Extract the [X, Y] coordinate from the center of the cell holding the provided text.  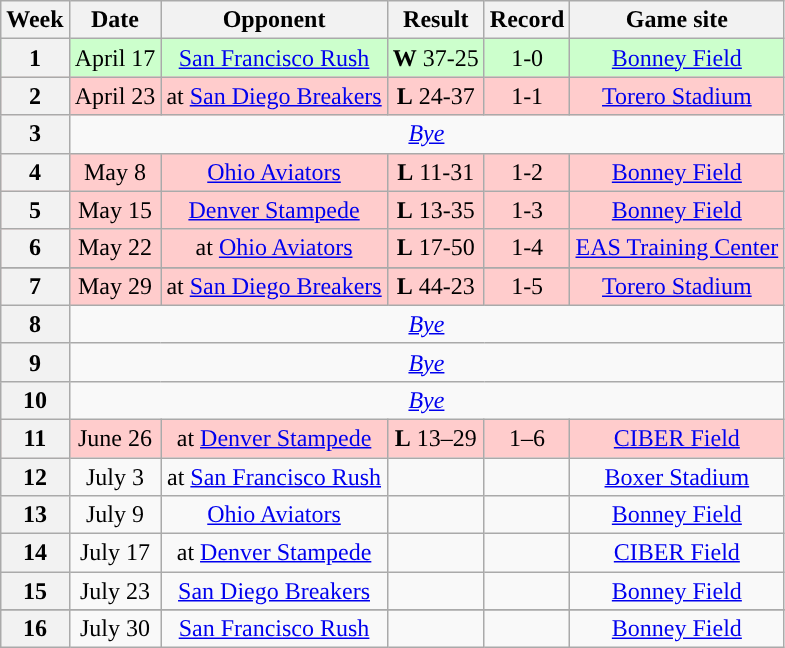
7 [35, 286]
L 44-23 [436, 286]
4 [35, 172]
L 17-50 [436, 248]
Opponent [274, 20]
July 30 [115, 629]
L 11-31 [436, 172]
Record [527, 20]
May 29 [115, 286]
1-3 [527, 210]
L 13-35 [436, 210]
1 [35, 58]
8 [35, 324]
10 [35, 400]
at Ohio Aviators [274, 248]
July 17 [115, 553]
May 8 [115, 172]
EAS Training Center [677, 248]
1-4 [527, 248]
9 [35, 362]
Boxer Stadium [677, 477]
1-2 [527, 172]
July 9 [115, 515]
1-5 [527, 286]
16 [35, 629]
15 [35, 591]
Week [35, 20]
L 24-37 [436, 96]
July 3 [115, 477]
Result [436, 20]
1–6 [527, 438]
July 23 [115, 591]
April 17 [115, 58]
April 23 [115, 96]
5 [35, 210]
Date [115, 20]
12 [35, 477]
L 13–29 [436, 438]
1-0 [527, 58]
11 [35, 438]
1-1 [527, 96]
6 [35, 248]
San Diego Breakers [274, 591]
W 37-25 [436, 58]
Game site [677, 20]
14 [35, 553]
May 15 [115, 210]
at San Francisco Rush [274, 477]
June 26 [115, 438]
May 22 [115, 248]
13 [35, 515]
Denver Stampede [274, 210]
3 [35, 134]
2 [35, 96]
